Pinpoint the cell where the given text exists, returning its [X, Y] midpoint coordinate. 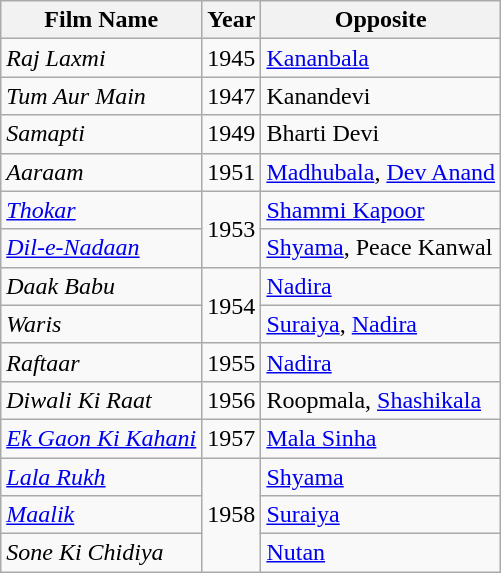
Mala Sinha [381, 438]
1951 [232, 172]
Tum Aur Main [102, 96]
Nutan [381, 553]
1954 [232, 305]
Bharti Devi [381, 134]
1957 [232, 438]
Diwali Ki Raat [102, 400]
Shyama, Peace Kanwal [381, 248]
Lala Rukh [102, 477]
1947 [232, 96]
Dil-e-Nadaan [102, 248]
Samapti [102, 134]
Daak Babu [102, 286]
Sone Ki Chidiya [102, 553]
Raj Laxmi [102, 58]
Raftaar [102, 362]
Kanandevi [381, 96]
Opposite [381, 20]
1949 [232, 134]
1945 [232, 58]
Roopmala, Shashikala [381, 400]
1955 [232, 362]
Suraiya [381, 515]
Year [232, 20]
1958 [232, 515]
Madhubala, Dev Anand [381, 172]
1953 [232, 229]
Aaraam [102, 172]
Kananbala [381, 58]
Maalik [102, 515]
Shammi Kapoor [381, 210]
Waris [102, 324]
1956 [232, 400]
Ek Gaon Ki Kahani [102, 438]
Shyama [381, 477]
Thokar [102, 210]
Suraiya, Nadira [381, 324]
Film Name [102, 20]
